Locate the cell with the specified text and output its [X, Y] center coordinate. 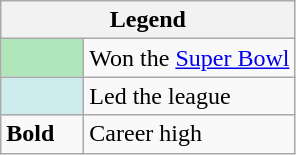
Won the Super Bowl [190, 58]
Led the league [190, 96]
Legend [148, 20]
Bold [42, 134]
Career high [190, 134]
